Return the [X, Y] coordinate for the center point of the cell that contains the specified text.  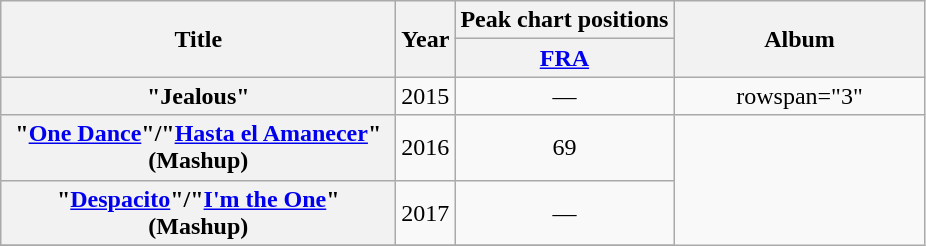
Album [800, 39]
FRA [564, 58]
2016 [426, 148]
"One Dance"/"Hasta el Amanecer" (Mashup) [198, 148]
Peak chart positions [564, 20]
"Jealous" [198, 96]
rowspan="3" [800, 96]
Year [426, 39]
Title [198, 39]
"Despacito"/"I'm the One" (Mashup) [198, 212]
2015 [426, 96]
2017 [426, 212]
69 [564, 148]
